From the cell containing the given text, extract its center point as [x, y] coordinate. 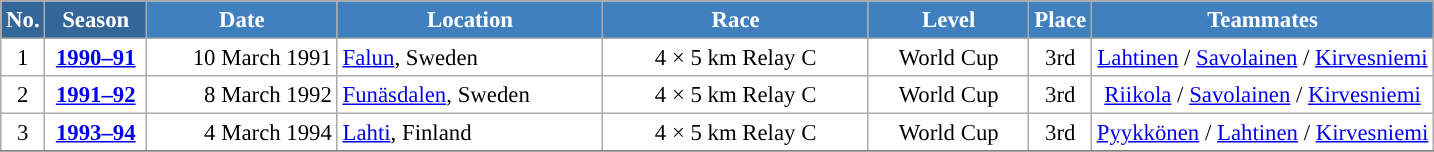
No. [23, 20]
Teammates [1262, 20]
Race [736, 20]
Level [948, 20]
4 March 1994 [242, 133]
Place [1060, 20]
1990–91 [96, 58]
3 [23, 133]
Falun, Sweden [470, 58]
Season [96, 20]
2 [23, 95]
Funäsdalen, Sweden [470, 95]
10 March 1991 [242, 58]
Date [242, 20]
Lahtinen / Savolainen / Kirvesniemi [1262, 58]
1993–94 [96, 133]
Location [470, 20]
Lahti, Finland [470, 133]
Pyykkönen / Lahtinen / Kirvesniemi [1262, 133]
1 [23, 58]
Riikola / Savolainen / Kirvesniemi [1262, 95]
1991–92 [96, 95]
8 March 1992 [242, 95]
